Pinpoint the cell where the given text exists, returning its (x, y) midpoint coordinate. 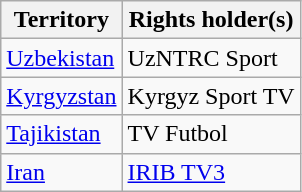
IRIB TV3 (211, 172)
Iran (62, 172)
UzNTRC Sport (211, 58)
Rights holder(s) (211, 20)
Kyrgyzstan (62, 96)
Kyrgyz Sport TV (211, 96)
Uzbekistan (62, 58)
Territory (62, 20)
TV Futbol (211, 134)
Tajikistan (62, 134)
